Locate the cell with the specified text and output its [X, Y] center coordinate. 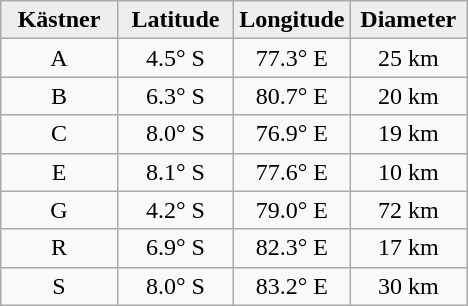
6.3° S [175, 96]
77.3° E [292, 58]
B [59, 96]
82.3° E [292, 248]
17 km [408, 248]
77.6° E [292, 172]
83.2° E [292, 286]
80.7° E [292, 96]
G [59, 210]
25 km [408, 58]
S [59, 286]
Latitude [175, 20]
4.5° S [175, 58]
R [59, 248]
Diameter [408, 20]
76.9° E [292, 134]
A [59, 58]
10 km [408, 172]
8.1° S [175, 172]
19 km [408, 134]
E [59, 172]
6.9° S [175, 248]
20 km [408, 96]
79.0° E [292, 210]
72 km [408, 210]
4.2° S [175, 210]
30 km [408, 286]
C [59, 134]
Kästner [59, 20]
Longitude [292, 20]
